Return the [X, Y] coordinate for the center point of the cell that contains the specified text.  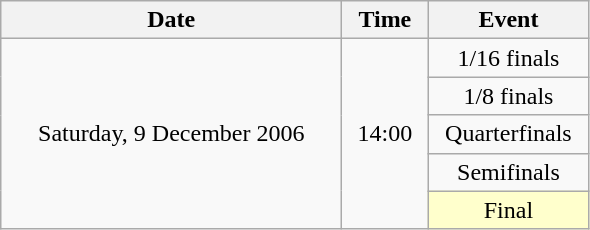
Event [508, 20]
Time [385, 20]
Date [172, 20]
1/8 finals [508, 96]
Final [508, 210]
14:00 [385, 134]
Semifinals [508, 172]
Saturday, 9 December 2006 [172, 134]
1/16 finals [508, 58]
Quarterfinals [508, 134]
